Locate the cell with the specified text and output its (x, y) center coordinate. 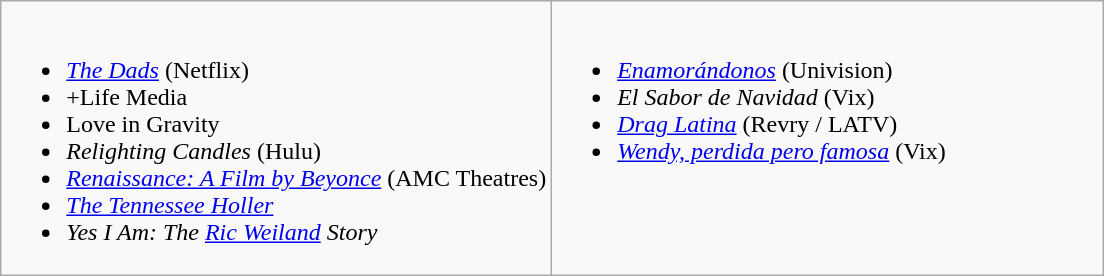
Enamorándonos (Univision)El Sabor de Navidad (Vix)Drag Latina (Revry / LATV)Wendy, perdida pero famosa (Vix) (828, 138)
